Determine the (x, y) coordinate at the center of the cell enclosing the given text.  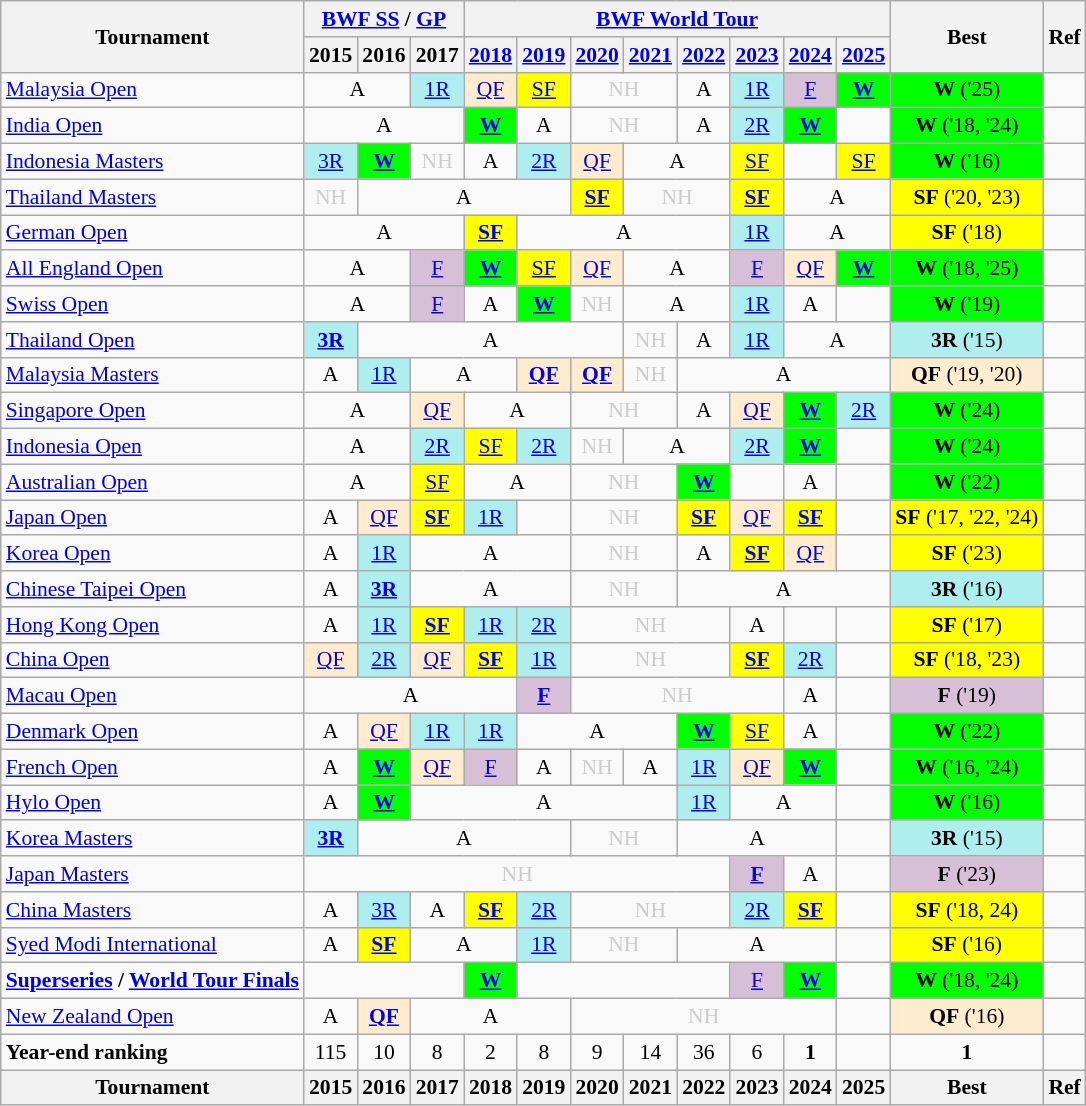
Indonesia Open (152, 447)
Swiss Open (152, 304)
W ('16, '24) (966, 767)
F ('19) (966, 696)
Indonesia Masters (152, 162)
Thailand Open (152, 340)
All England Open (152, 269)
W ('25) (966, 90)
Malaysia Masters (152, 375)
SF ('16) (966, 945)
Singapore Open (152, 411)
6 (756, 1052)
F ('23) (966, 874)
2 (490, 1052)
Australian Open (152, 482)
French Open (152, 767)
SF ('20, '23) (966, 197)
India Open (152, 126)
Superseries / World Tour Finals (152, 981)
China Masters (152, 910)
BWF SS / GP (384, 19)
115 (330, 1052)
Japan Open (152, 518)
Denmark Open (152, 732)
W ('19) (966, 304)
QF ('19, '20) (966, 375)
Hong Kong Open (152, 625)
SF ('18) (966, 233)
Japan Masters (152, 874)
SF ('18, 24) (966, 910)
Syed Modi International (152, 945)
QF ('16) (966, 1017)
Year-end ranking (152, 1052)
Macau Open (152, 696)
Chinese Taipei Open (152, 589)
SF ('23) (966, 554)
New Zealand Open (152, 1017)
36 (704, 1052)
Korea Open (152, 554)
3R ('16) (966, 589)
14 (650, 1052)
China Open (152, 660)
Thailand Masters (152, 197)
German Open (152, 233)
SF ('17) (966, 625)
9 (596, 1052)
Hylo Open (152, 803)
SF ('18, '23) (966, 660)
W ('18, '25) (966, 269)
Korea Masters (152, 839)
Malaysia Open (152, 90)
BWF World Tour (677, 19)
SF ('17, '22, '24) (966, 518)
10 (384, 1052)
